Extract the [x, y] coordinate from the center of the cell holding the provided text.  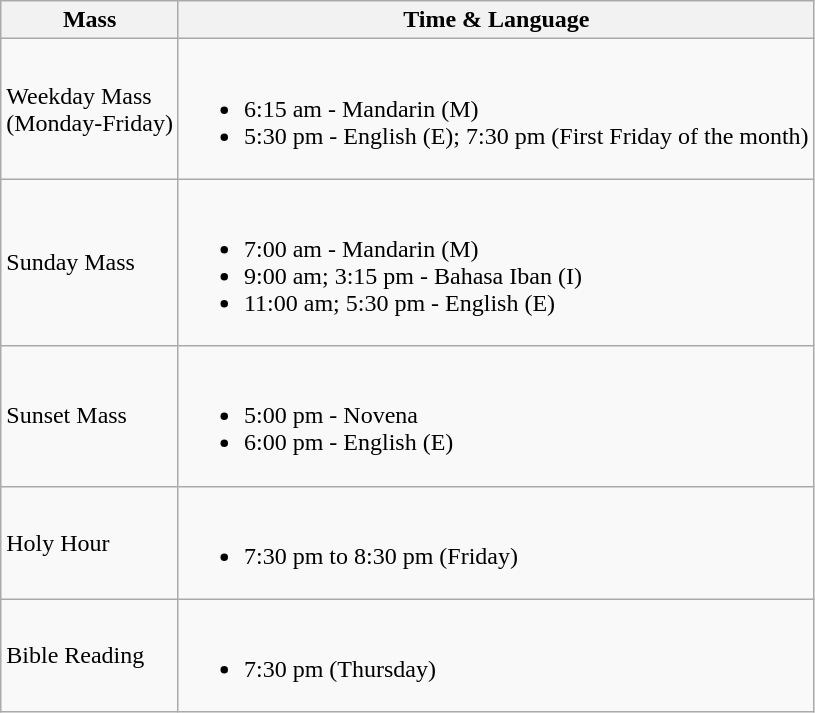
6:15 am - Mandarin (M)5:30 pm - English (E); 7:30 pm (First Friday of the month) [496, 109]
7:30 pm (Thursday) [496, 656]
7:00 am - Mandarin (M)9:00 am; 3:15 pm - Bahasa Iban (I)11:00 am; 5:30 pm - English (E) [496, 262]
Bible Reading [90, 656]
Time & Language [496, 20]
7:30 pm to 8:30 pm (Friday) [496, 542]
Holy Hour [90, 542]
Weekday Mass(Monday-Friday) [90, 109]
5:00 pm - Novena6:00 pm - English (E) [496, 416]
Sunday Mass [90, 262]
Mass [90, 20]
Sunset Mass [90, 416]
